Output the [x, y] coordinate of the center of the cell containing the given text.  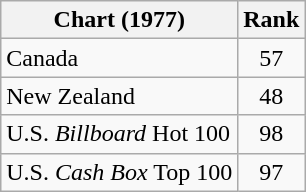
New Zealand [120, 96]
Chart (1977) [120, 20]
98 [272, 134]
48 [272, 96]
U.S. Billboard Hot 100 [120, 134]
U.S. Cash Box Top 100 [120, 172]
57 [272, 58]
Canada [120, 58]
97 [272, 172]
Rank [272, 20]
